From the cell containing the given text, extract its center point as (X, Y) coordinate. 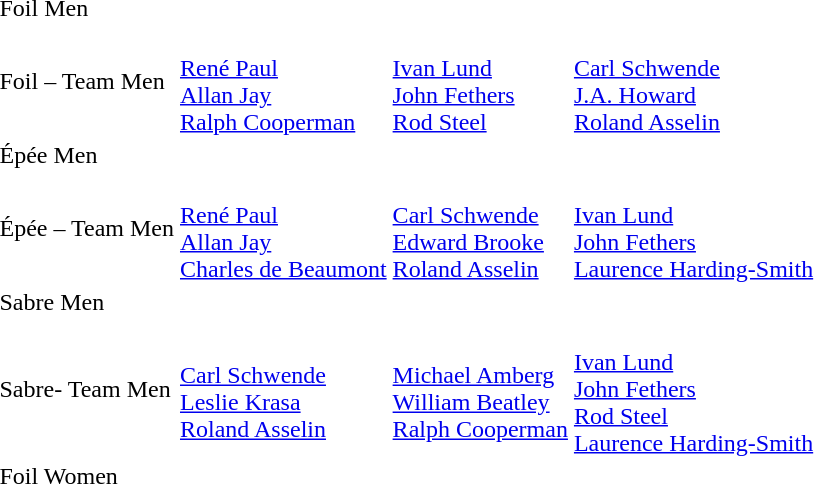
René PaulAllan JayRalph Cooperman (283, 82)
Ivan LundJohn FethersRod Steel (480, 82)
Carl SchwendeEdward BrookeRoland Asselin (480, 228)
Carl SchwendeLeslie KrasaRoland Asselin (283, 389)
Michael AmbergWilliam BeatleyRalph Cooperman (480, 389)
René PaulAllan JayCharles de Beaumont (283, 228)
Carl SchwendeJ.A. HowardRoland Asselin (693, 82)
Ivan LundJohn FethersLaurence Harding-Smith (693, 228)
Ivan LundJohn FethersRod SteelLaurence Harding-Smith (693, 389)
